Search for the cell housing the specified text and yield its (x, y) center coordinate. 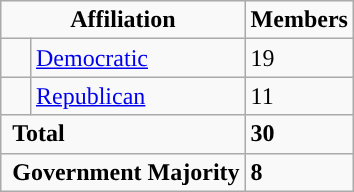
Republican (138, 96)
19 (299, 58)
8 (299, 172)
11 (299, 96)
Democratic (138, 58)
Government Majority (123, 172)
30 (299, 134)
Affiliation (123, 20)
Members (299, 20)
Total (123, 134)
